Provide the (X, Y) coordinate of the cell's center where the given text is located.  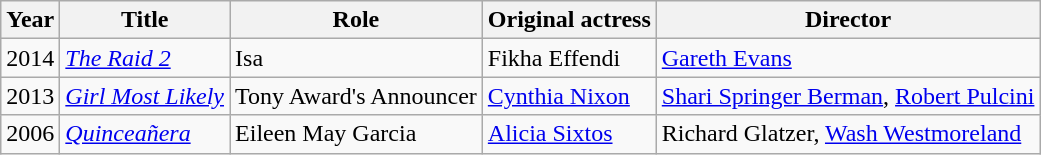
2014 (30, 58)
Director (848, 20)
2013 (30, 96)
Tony Award's Announcer (356, 96)
Girl Most Likely (145, 96)
Role (356, 20)
The Raid 2 (145, 58)
Eileen May Garcia (356, 134)
Fikha Effendi (569, 58)
Gareth Evans (848, 58)
Cynthia Nixon (569, 96)
Title (145, 20)
2006 (30, 134)
Richard Glatzer, Wash Westmoreland (848, 134)
Isa (356, 58)
Alicia Sixtos (569, 134)
Shari Springer Berman, Robert Pulcini (848, 96)
Quinceañera (145, 134)
Year (30, 20)
Original actress (569, 20)
